Return the (x, y) coordinate for the center point of the cell that contains the specified text.  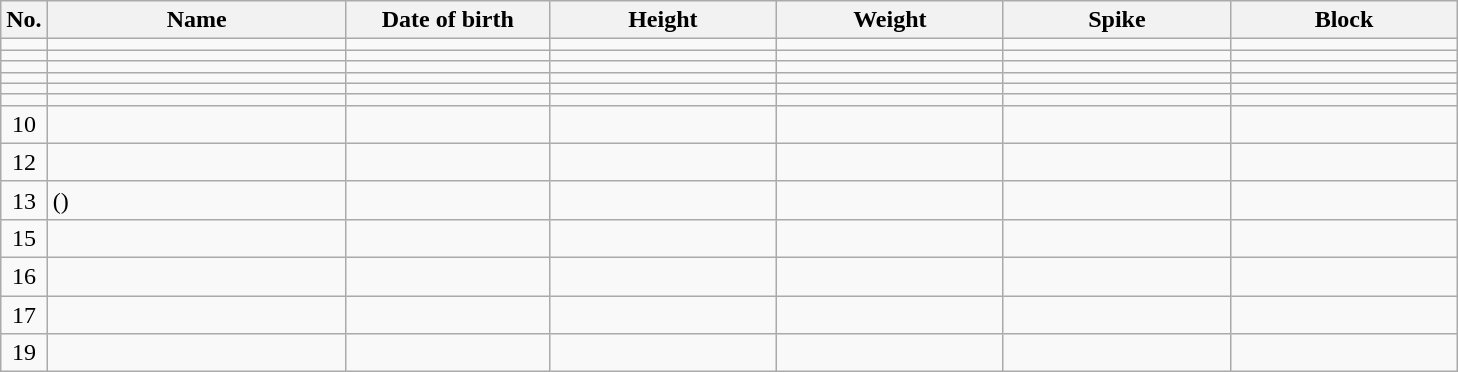
13 (24, 200)
Date of birth (448, 20)
19 (24, 353)
17 (24, 315)
() (196, 200)
Block (1344, 20)
Spike (1116, 20)
Weight (890, 20)
No. (24, 20)
10 (24, 124)
15 (24, 238)
Height (662, 20)
Name (196, 20)
16 (24, 276)
12 (24, 162)
